Identify which cell holds the provided text, then report its [x, y] central coordinate. 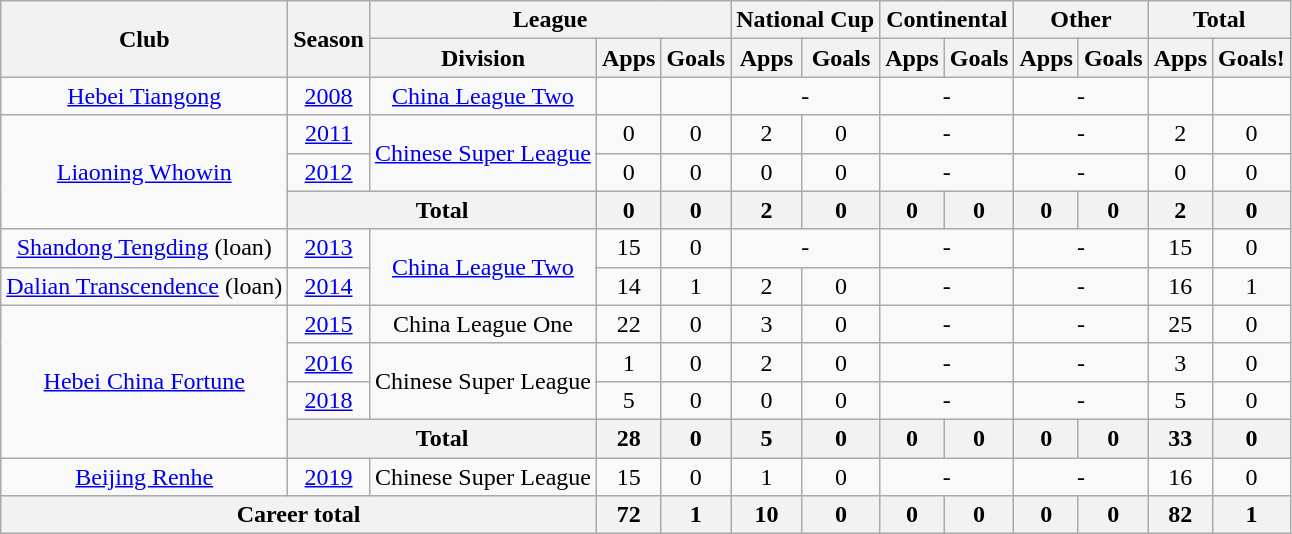
22 [628, 324]
14 [628, 286]
28 [628, 438]
Shandong Tengding (loan) [144, 248]
Dalian Transcendence (loan) [144, 286]
National Cup [806, 20]
2013 [329, 248]
25 [1180, 324]
2019 [329, 477]
2012 [329, 172]
2015 [329, 324]
League [550, 20]
Liaoning Whowin [144, 172]
2018 [329, 400]
Goals! [1252, 58]
2011 [329, 134]
Career total [299, 515]
Other [1081, 20]
Season [329, 39]
Beijing Renhe [144, 477]
China League One [482, 324]
10 [767, 515]
2016 [329, 362]
2008 [329, 96]
Club [144, 39]
72 [628, 515]
82 [1180, 515]
Hebei Tiangong [144, 96]
33 [1180, 438]
Division [482, 58]
Continental [947, 20]
Hebei China Fortune [144, 381]
2014 [329, 286]
